Extract the (X, Y) coordinate from the center of the cell holding the provided text.  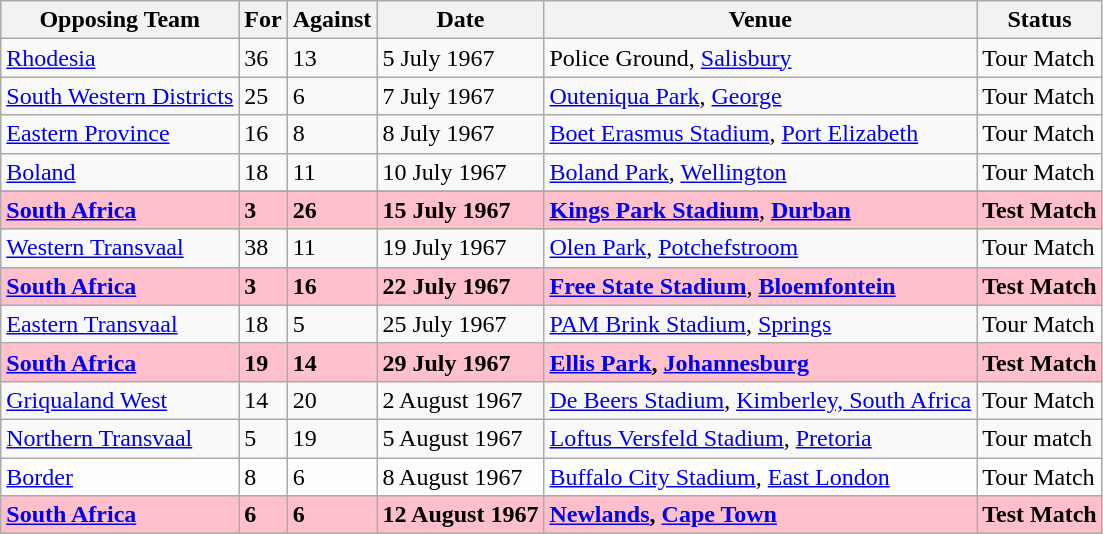
Date (460, 20)
Loftus Versfeld Stadium, Pretoria (760, 438)
8 July 1967 (460, 134)
10 July 1967 (460, 172)
8 August 1967 (460, 477)
Opposing Team (120, 20)
De Beers Stadium, Kimberley, South Africa (760, 400)
PAM Brink Stadium, Springs (760, 324)
Western Transvaal (120, 248)
26 (332, 210)
Status (1040, 20)
Rhodesia (120, 58)
25 July 1967 (460, 324)
Against (332, 20)
29 July 1967 (460, 362)
Police Ground, Salisbury (760, 58)
2 August 1967 (460, 400)
Olen Park, Potchefstroom (760, 248)
13 (332, 58)
20 (332, 400)
Tour match (1040, 438)
South Western Districts (120, 96)
Free State Stadium, Bloemfontein (760, 286)
Eastern Province (120, 134)
Boland (120, 172)
36 (263, 58)
Buffalo City Stadium, East London (760, 477)
Eastern Transvaal (120, 324)
22 July 1967 (460, 286)
12 August 1967 (460, 515)
Northern Transvaal (120, 438)
For (263, 20)
5 July 1967 (460, 58)
5 August 1967 (460, 438)
25 (263, 96)
Boland Park, Wellington (760, 172)
Boet Erasmus Stadium, Port Elizabeth (760, 134)
Outeniqua Park, George (760, 96)
Kings Park Stadium, Durban (760, 210)
7 July 1967 (460, 96)
Venue (760, 20)
Ellis Park, Johannesburg (760, 362)
15 July 1967 (460, 210)
Border (120, 477)
Newlands, Cape Town (760, 515)
19 July 1967 (460, 248)
Griqualand West (120, 400)
38 (263, 248)
